From the cell containing the given text, extract its center point as [X, Y] coordinate. 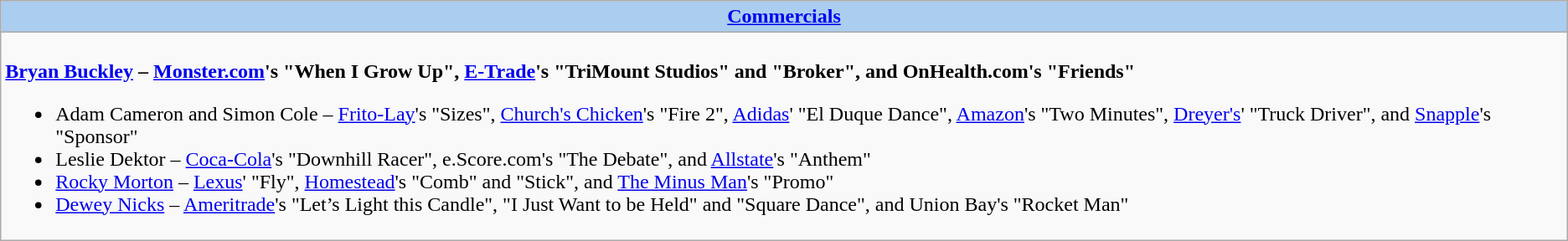
Commercials [784, 17]
